Detect which cell encompasses the target text, then output its [X, Y] center coordinate. 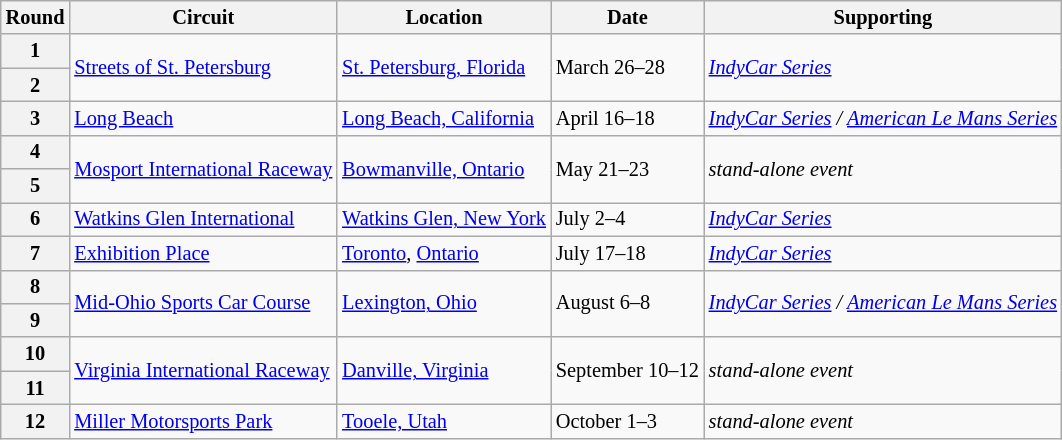
July 2–4 [628, 219]
Tooele, Utah [444, 421]
7 [36, 253]
Watkins Glen, New York [444, 219]
Supporting [883, 17]
1 [36, 51]
October 1–3 [628, 421]
5 [36, 186]
May 21–23 [628, 168]
Location [444, 17]
Circuit [203, 17]
Virginia International Raceway [203, 370]
Watkins Glen International [203, 219]
Round [36, 17]
September 10–12 [628, 370]
Long Beach, California [444, 118]
2 [36, 85]
12 [36, 421]
Mid-Ohio Sports Car Course [203, 304]
Date [628, 17]
11 [36, 388]
9 [36, 320]
August 6–8 [628, 304]
Exhibition Place [203, 253]
St. Petersburg, Florida [444, 68]
Bowmanville, Ontario [444, 168]
Long Beach [203, 118]
July 17–18 [628, 253]
6 [36, 219]
March 26–28 [628, 68]
Mosport International Raceway [203, 168]
Toronto, Ontario [444, 253]
April 16–18 [628, 118]
Danville, Virginia [444, 370]
10 [36, 354]
Miller Motorsports Park [203, 421]
Streets of St. Petersburg [203, 68]
4 [36, 152]
8 [36, 287]
3 [36, 118]
Lexington, Ohio [444, 304]
